Find where the given text appears and provide that cell's center as (x, y) coordinate. 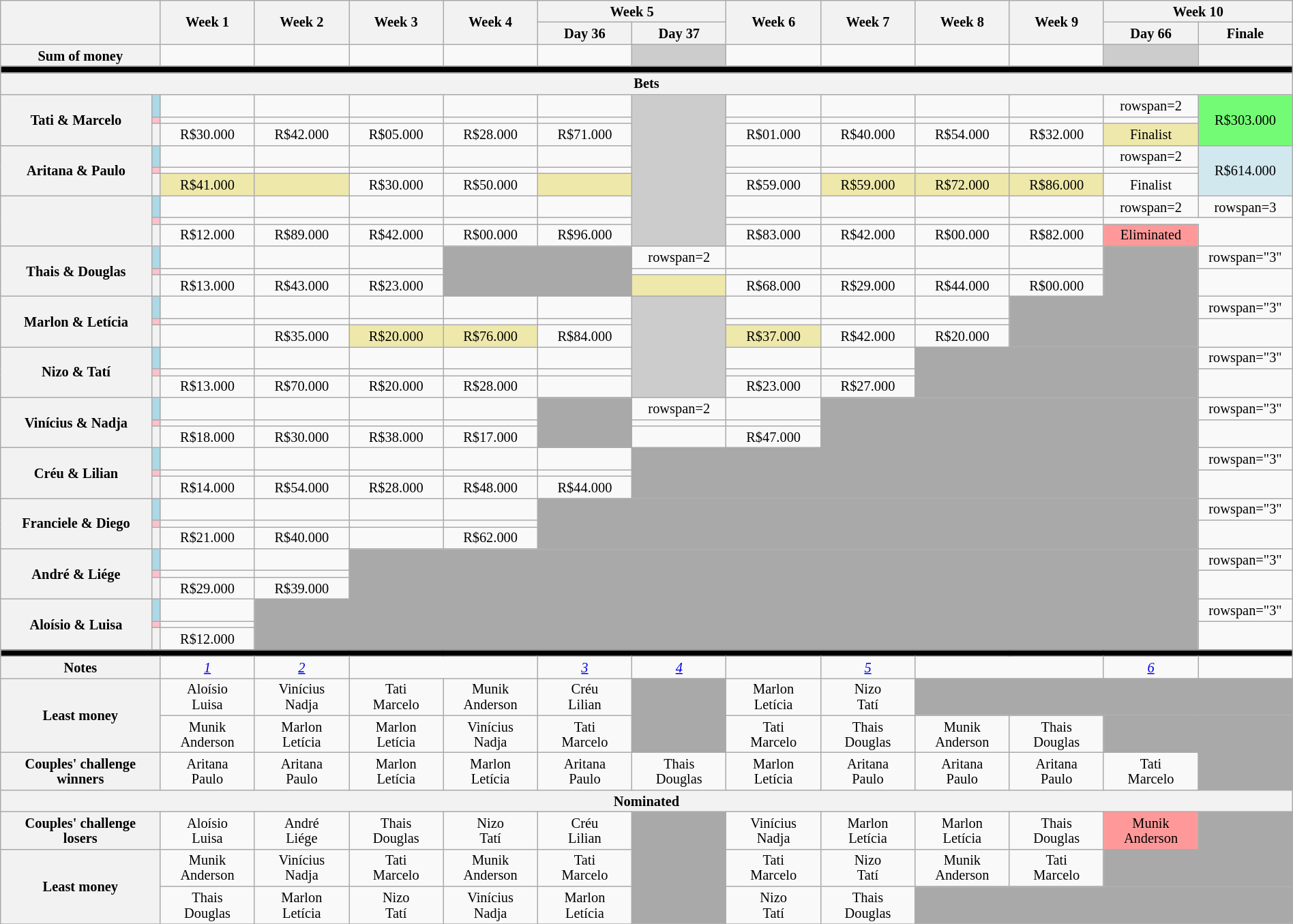
Week 9 (1056, 22)
Couples' challengelosers (80, 831)
Day 36 (584, 33)
Notes (80, 667)
4 (679, 667)
R$72.000 (962, 184)
R$96.000 (584, 235)
R$68.000 (773, 285)
Week 3 (396, 22)
R$39.000 (301, 588)
Week 8 (962, 22)
R$18.000 (207, 436)
R$47.000 (773, 436)
R$70.000 (301, 386)
Sum of money (80, 55)
R$41.000 (207, 184)
R$21.000 (207, 537)
R$50.000 (490, 184)
R$71.000 (584, 134)
R$38.000 (396, 436)
Vinícius & Nadja (76, 422)
Créu & Lilian (76, 473)
rowspan=3 (1245, 207)
Finale (1245, 33)
Marlon & Letícia (76, 321)
R$43.000 (301, 285)
R$86.000 (1056, 184)
R$614.000 (1245, 170)
Nizo & Tatí (76, 372)
2 (301, 667)
R$01.000 (773, 134)
6 (1150, 667)
Day 37 (679, 33)
Week 10 (1198, 11)
Week 7 (867, 22)
Bets (646, 83)
Week 4 (490, 22)
R$37.000 (773, 336)
Eliminated (1150, 235)
Week 5 (631, 11)
3 (584, 667)
R$84.000 (584, 336)
Aritana & Paulo (76, 170)
5 (867, 667)
R$62.000 (490, 537)
R$27.000 (867, 386)
R$17.000 (490, 436)
Week 1 (207, 22)
Couples' challengewinners (80, 771)
R$82.000 (1056, 235)
Tati & Marcelo (76, 120)
Franciele & Diego (76, 523)
Aloísio & Luisa (76, 624)
Thais & Douglas (76, 271)
R$14.000 (207, 487)
R$35.000 (301, 336)
Week 2 (301, 22)
Week 6 (773, 22)
R$32.000 (1056, 134)
R$89.000 (301, 235)
AndréLiége (301, 831)
1 (207, 667)
R$83.000 (773, 235)
Day 66 (1150, 33)
R$05.000 (396, 134)
R$303.000 (1245, 120)
R$76.000 (490, 336)
R$48.000 (490, 487)
André & Liége (76, 573)
Nominated (646, 801)
